Locate the cell with the specified text and output its (X, Y) center coordinate. 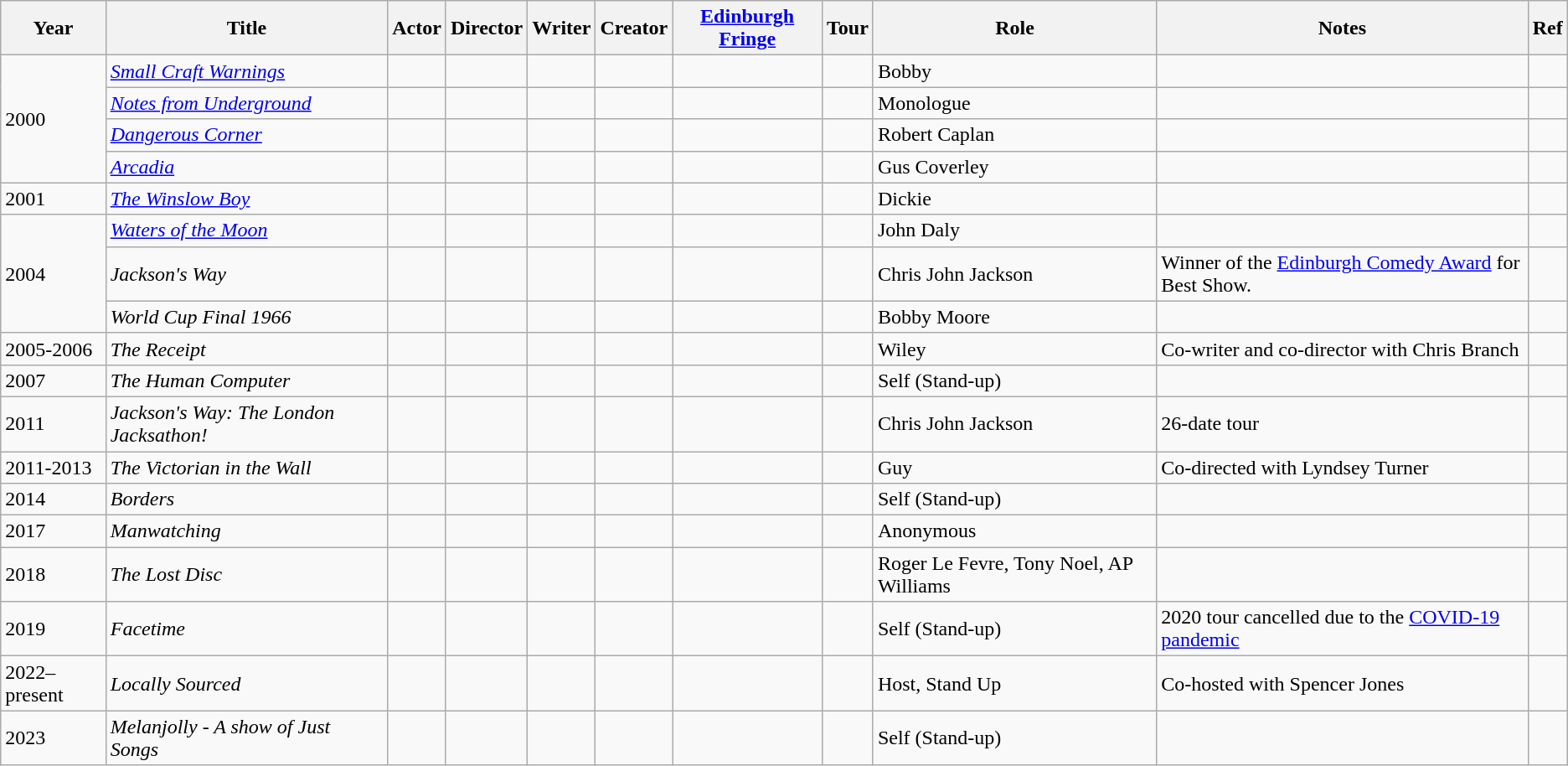
Co-directed with Lyndsey Turner (1342, 467)
2022–present (54, 684)
2020 tour cancelled due to the COVID-19 pandemic (1342, 629)
Bobby (1014, 71)
Tour (848, 28)
Wiley (1014, 349)
Waters of the Moon (246, 230)
Notes from Underground (246, 103)
2011-2013 (54, 467)
Melanjolly - A show of Just Songs (246, 738)
Co-writer and co-director with Chris Branch (1342, 349)
The Lost Disc (246, 575)
Facetime (246, 629)
2011 (54, 424)
Host, Stand Up (1014, 684)
Year (54, 28)
2014 (54, 499)
2019 (54, 629)
2004 (54, 273)
Manwatching (246, 531)
John Daly (1014, 230)
Robert Caplan (1014, 135)
The Winslow Boy (246, 199)
Creator (634, 28)
Edinburgh Fringe (747, 28)
2018 (54, 575)
Anonymous (1014, 531)
2007 (54, 380)
The Victorian in the Wall (246, 467)
Jackson's Way (246, 273)
The Human Computer (246, 380)
Dangerous Corner (246, 135)
Roger Le Fevre, Tony Noel, AP Williams (1014, 575)
The Receipt (246, 349)
2023 (54, 738)
2000 (54, 119)
Jackson's Way: The London Jacksathon! (246, 424)
Dickie (1014, 199)
Winner of the Edinburgh Comedy Award for Best Show. (1342, 273)
Writer (561, 28)
Co-hosted with Spencer Jones (1342, 684)
World Cup Final 1966 (246, 317)
Monologue (1014, 103)
2017 (54, 531)
Role (1014, 28)
Arcadia (246, 167)
Locally Sourced (246, 684)
Director (486, 28)
Small Craft Warnings (246, 71)
26-date tour (1342, 424)
Ref (1548, 28)
Title (246, 28)
Guy (1014, 467)
2001 (54, 199)
2005-2006 (54, 349)
Borders (246, 499)
Actor (417, 28)
Notes (1342, 28)
Gus Coverley (1014, 167)
Bobby Moore (1014, 317)
